Determine the [x, y] coordinate at the center of the cell enclosing the given text.  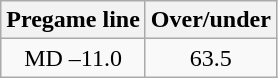
Pregame line [74, 20]
Over/under [210, 20]
MD –11.0 [74, 58]
63.5 [210, 58]
